Output the [X, Y] coordinate of the center of the cell containing the given text.  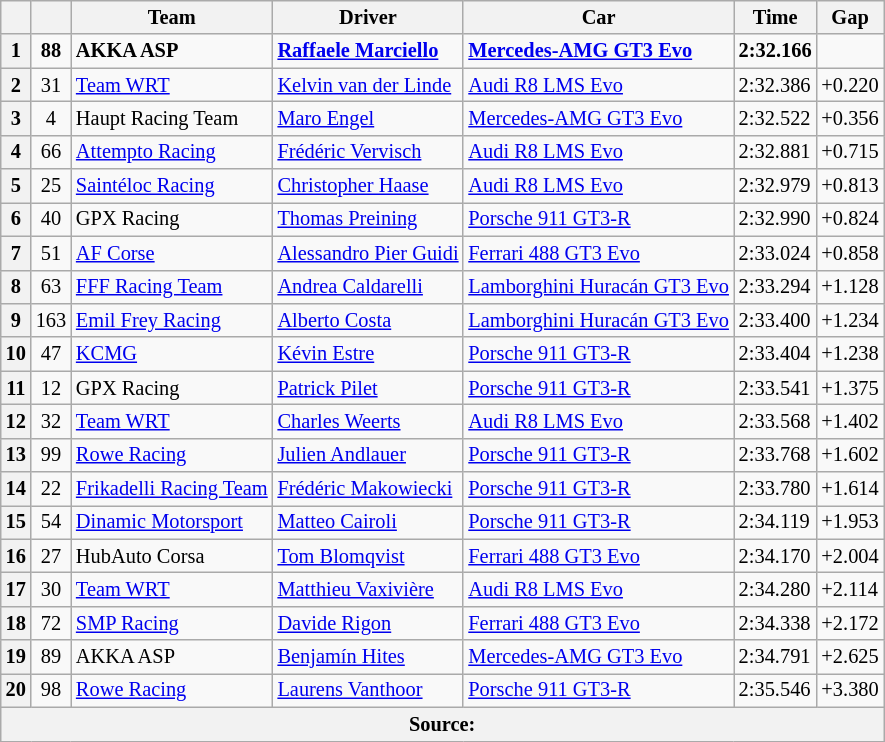
Julien Andlauer [368, 455]
Car [598, 17]
20 [16, 690]
3 [16, 118]
25 [51, 186]
47 [51, 354]
Source: [442, 724]
2:32.881 [776, 152]
Haupt Racing Team [172, 118]
63 [51, 287]
Andrea Caldarelli [368, 287]
+0.813 [850, 186]
KCMG [172, 354]
2:33.400 [776, 320]
+2.625 [850, 657]
+1.602 [850, 455]
+2.004 [850, 556]
88 [51, 51]
2:32.990 [776, 219]
31 [51, 85]
6 [16, 219]
Kévin Estre [368, 354]
163 [51, 320]
+3.380 [850, 690]
SMP Racing [172, 623]
2:34.280 [776, 589]
2:32.979 [776, 186]
+0.858 [850, 253]
Driver [368, 17]
51 [51, 253]
2:35.546 [776, 690]
Maro Engel [368, 118]
72 [51, 623]
Emil Frey Racing [172, 320]
2:34.791 [776, 657]
19 [16, 657]
+2.172 [850, 623]
2:34.338 [776, 623]
2:33.541 [776, 388]
+1.128 [850, 287]
2:34.170 [776, 556]
Benjamín Hites [368, 657]
+0.824 [850, 219]
17 [16, 589]
2:33.568 [776, 421]
+2.114 [850, 589]
HubAuto Corsa [172, 556]
Christopher Haase [368, 186]
18 [16, 623]
Thomas Preining [368, 219]
10 [16, 354]
Matteo Cairoli [368, 522]
Frikadelli Racing Team [172, 489]
9 [16, 320]
Attempto Racing [172, 152]
66 [51, 152]
2:32.386 [776, 85]
+1.234 [850, 320]
Time [776, 17]
Matthieu Vaxivière [368, 589]
+1.953 [850, 522]
Team [172, 17]
2:32.522 [776, 118]
+1.375 [850, 388]
+1.614 [850, 489]
32 [51, 421]
Dinamic Motorsport [172, 522]
Gap [850, 17]
Frédéric Vervisch [368, 152]
27 [51, 556]
Alessandro Pier Guidi [368, 253]
+1.238 [850, 354]
22 [51, 489]
+1.402 [850, 421]
1 [16, 51]
7 [16, 253]
2:33.024 [776, 253]
+0.715 [850, 152]
14 [16, 489]
2 [16, 85]
2:33.780 [776, 489]
FFF Racing Team [172, 287]
98 [51, 690]
2:32.166 [776, 51]
Davide Rigon [368, 623]
2:33.768 [776, 455]
8 [16, 287]
13 [16, 455]
Alberto Costa [368, 320]
Tom Blomqvist [368, 556]
54 [51, 522]
AF Corse [172, 253]
Frédéric Makowiecki [368, 489]
99 [51, 455]
40 [51, 219]
89 [51, 657]
+0.356 [850, 118]
Saintéloc Racing [172, 186]
11 [16, 388]
2:33.404 [776, 354]
Charles Weerts [368, 421]
Laurens Vanthoor [368, 690]
Raffaele Marciello [368, 51]
15 [16, 522]
16 [16, 556]
5 [16, 186]
Patrick Pilet [368, 388]
2:34.119 [776, 522]
Kelvin van der Linde [368, 85]
+0.220 [850, 85]
30 [51, 589]
2:33.294 [776, 287]
